Return [x, y] of the center of cell containing provided text 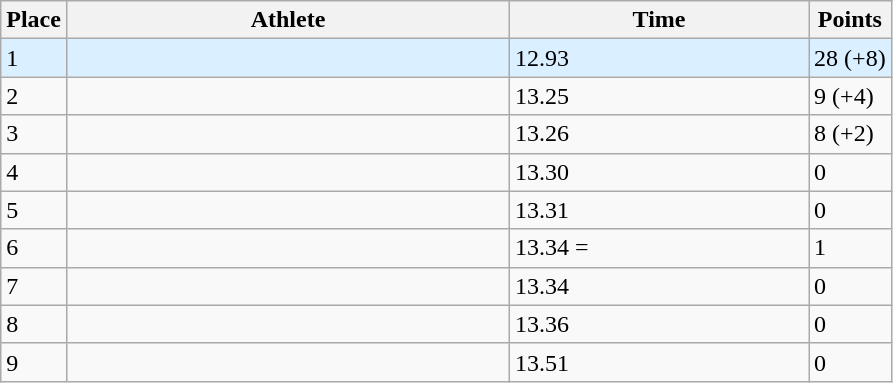
13.25 [660, 96]
Points [850, 20]
12.93 [660, 58]
13.30 [660, 172]
3 [34, 134]
7 [34, 286]
9 [34, 362]
8 (+2) [850, 134]
13.51 [660, 362]
13.34 = [660, 248]
13.34 [660, 286]
9 (+4) [850, 96]
13.36 [660, 324]
28 (+8) [850, 58]
8 [34, 324]
Place [34, 20]
Athlete [288, 20]
13.31 [660, 210]
2 [34, 96]
13.26 [660, 134]
6 [34, 248]
4 [34, 172]
5 [34, 210]
Time [660, 20]
